Output the (X, Y) coordinate of the center of the cell containing the given text.  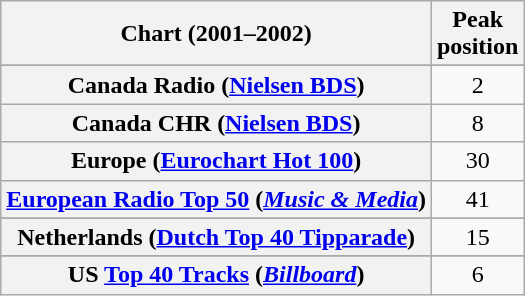
8 (477, 123)
2 (477, 85)
Canada Radio (Nielsen BDS) (216, 85)
Chart (2001–2002) (216, 34)
Canada CHR (Nielsen BDS) (216, 123)
Peakposition (477, 34)
Netherlands (Dutch Top 40 Tipparade) (216, 237)
Europe (Eurochart Hot 100) (216, 161)
15 (477, 237)
6 (477, 275)
European Radio Top 50 (Music & Media) (216, 199)
30 (477, 161)
41 (477, 199)
US Top 40 Tracks (Billboard) (216, 275)
